From the cell containing the given text, extract its center point as (X, Y) coordinate. 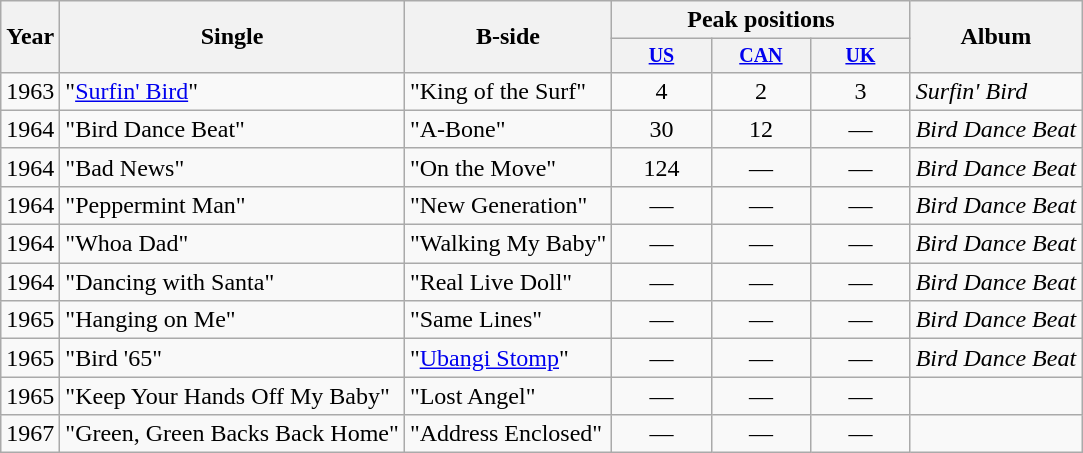
"Green, Green Backs Back Home" (232, 434)
US (662, 56)
"A-Bone" (508, 129)
"Address Enclosed" (508, 434)
"Whoa Dad" (232, 244)
Album (996, 37)
124 (662, 167)
4 (662, 91)
Single (232, 37)
CAN (760, 56)
Surfin' Bird (996, 91)
3 (860, 91)
"On the Move" (508, 167)
"Lost Angel" (508, 396)
"Bird '65" (232, 358)
"Hanging on Me" (232, 320)
30 (662, 129)
"New Generation" (508, 205)
"Real Live Doll" (508, 282)
1963 (30, 91)
"King of the Surf" (508, 91)
1967 (30, 434)
UK (860, 56)
"Same Lines" (508, 320)
"Keep Your Hands Off My Baby" (232, 396)
"Dancing with Santa" (232, 282)
"Surfin' Bird" (232, 91)
2 (760, 91)
12 (760, 129)
"Peppermint Man" (232, 205)
Year (30, 37)
Peak positions (761, 20)
"Bad News" (232, 167)
"Ubangi Stomp" (508, 358)
B-side (508, 37)
"Walking My Baby" (508, 244)
"Bird Dance Beat" (232, 129)
